Provide the [X, Y] coordinate of the cell's center where the given text is located.  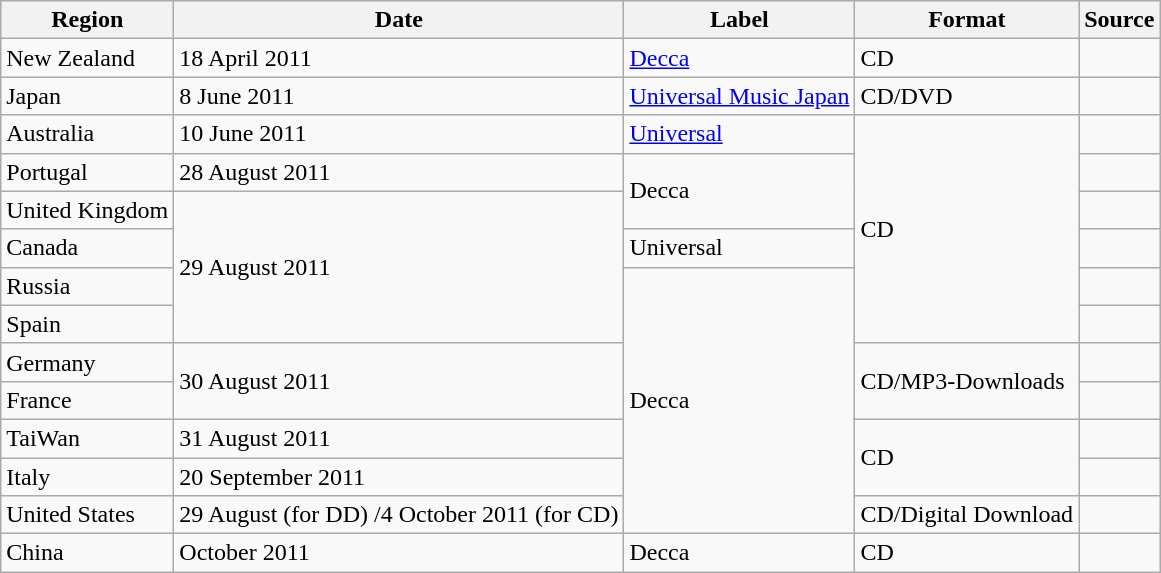
Universal Music Japan [740, 96]
United Kingdom [88, 210]
Label [740, 20]
28 August 2011 [399, 172]
TaiWan [88, 438]
31 August 2011 [399, 438]
Date [399, 20]
18 April 2011 [399, 58]
Germany [88, 362]
New Zealand [88, 58]
Russia [88, 286]
10 June 2011 [399, 134]
29 August 2011 [399, 267]
Italy [88, 477]
20 September 2011 [399, 477]
8 June 2011 [399, 96]
Format [967, 20]
Spain [88, 324]
Australia [88, 134]
Region [88, 20]
29 August (for DD) /4 October 2011 (for CD) [399, 515]
CD/DVD [967, 96]
China [88, 553]
Japan [88, 96]
CD/MP3-Downloads [967, 381]
CD/Digital Download [967, 515]
October 2011 [399, 553]
Source [1120, 20]
30 August 2011 [399, 381]
Canada [88, 248]
France [88, 400]
United States [88, 515]
Portugal [88, 172]
